From the cell containing the given text, extract its center point as [X, Y] coordinate. 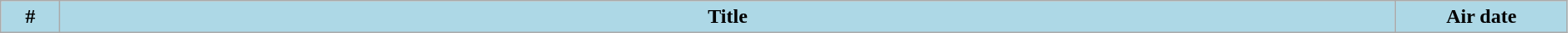
Title [728, 17]
Air date [1481, 17]
# [30, 17]
